Find where the given text appears and provide that cell's center as (X, Y) coordinate. 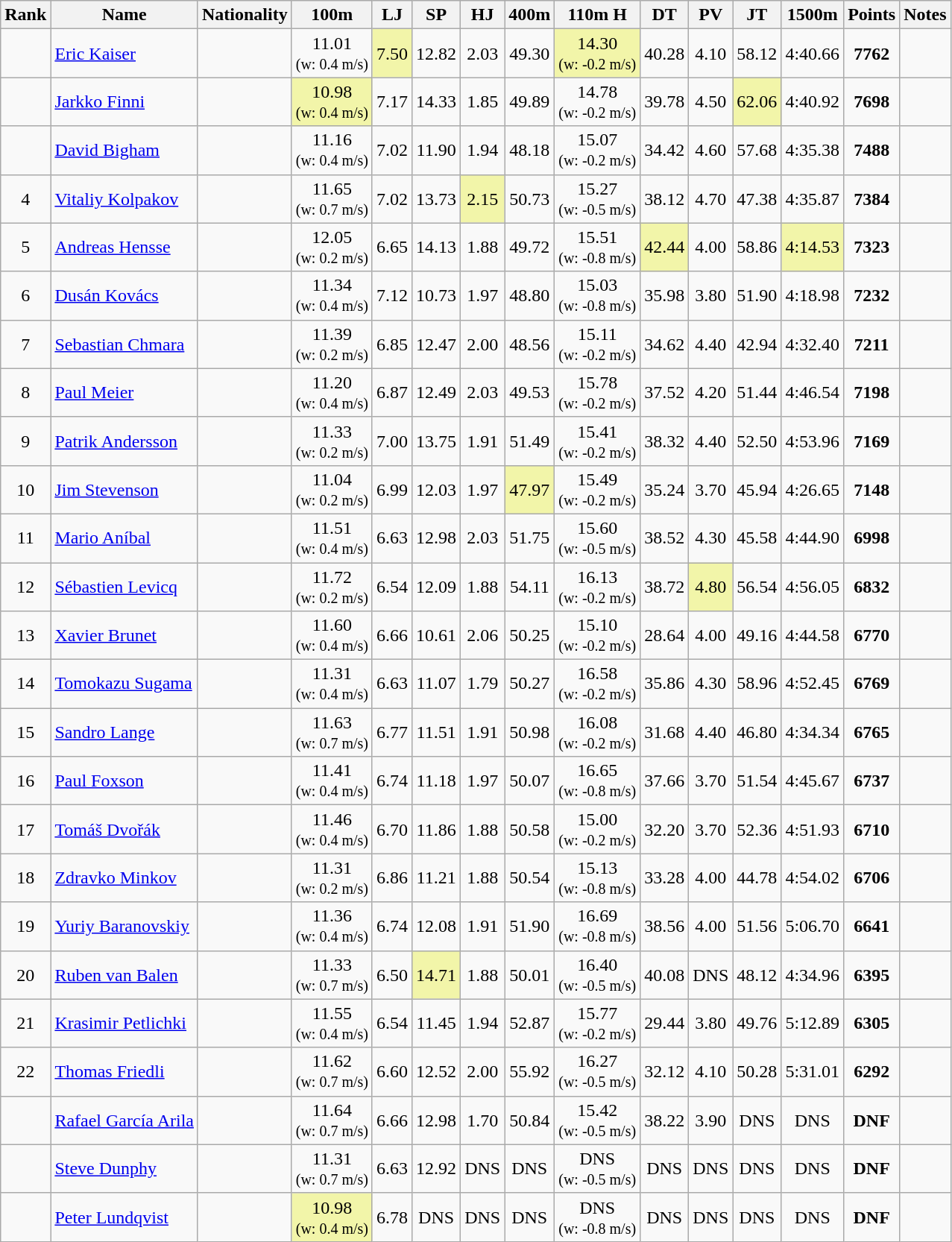
Yuriy Baranovskiy (124, 926)
38.72 (665, 586)
15.03(w: -0.8 m/s) (598, 295)
Thomas Friedli (124, 1072)
49.72 (529, 248)
8 (25, 392)
11.31(w: 0.2 m/s) (332, 878)
52.50 (757, 441)
11.39(w: 0.2 m/s) (332, 344)
2.06 (483, 635)
14 (25, 684)
5:31.01 (813, 1072)
6.60 (392, 1072)
14.71 (437, 975)
6395 (872, 975)
48.80 (529, 295)
12.52 (437, 1072)
5 (25, 248)
22 (25, 1072)
11.65(w: 0.7 m/s) (332, 198)
58.86 (757, 248)
11.51(w: 0.4 m/s) (332, 538)
16 (25, 781)
7762 (872, 54)
Sébastien Levicq (124, 586)
49.53 (529, 392)
Zdravko Minkov (124, 878)
Dusán Kovács (124, 295)
42.44 (665, 248)
40.28 (665, 54)
51.56 (757, 926)
6.77 (392, 732)
6.87 (392, 392)
17 (25, 829)
100m (332, 15)
400m (529, 15)
16.58(w: -0.2 m/s) (598, 684)
39.78 (665, 101)
58.12 (757, 54)
11.41(w: 0.4 m/s) (332, 781)
12.03 (437, 489)
4:54.02 (813, 878)
SP (437, 15)
6765 (872, 732)
20 (25, 975)
31.68 (665, 732)
4:40.92 (813, 101)
7211 (872, 344)
11.21 (437, 878)
6998 (872, 538)
6305 (872, 1023)
12.92 (437, 1169)
7323 (872, 248)
9 (25, 441)
29.44 (665, 1023)
7 (25, 344)
4:45.67 (813, 781)
4:44.90 (813, 538)
Xavier Brunet (124, 635)
1.70 (483, 1120)
7232 (872, 295)
7384 (872, 198)
Rafael García Arila (124, 1120)
16.27(w: -0.5 m/s) (598, 1072)
4:26.65 (813, 489)
11.64(w: 0.7 m/s) (332, 1120)
7.17 (392, 101)
7488 (872, 151)
4:52.45 (813, 684)
6737 (872, 781)
12.49 (437, 392)
33.28 (665, 878)
15.51(w: -0.8 m/s) (598, 248)
34.42 (665, 151)
45.58 (757, 538)
15.77(w: -0.2 m/s) (598, 1023)
6.86 (392, 878)
13.75 (437, 441)
4:35.38 (813, 151)
4:35.87 (813, 198)
15.11(w: -0.2 m/s) (598, 344)
16.40(w: -0.5 m/s) (598, 975)
6710 (872, 829)
12.09 (437, 586)
15.27(w: -0.5 m/s) (598, 198)
48.56 (529, 344)
46.80 (757, 732)
4:44.58 (813, 635)
54.11 (529, 586)
11.72(w: 0.2 m/s) (332, 586)
DNS(w: -0.5 m/s) (598, 1169)
15.49(w: -0.2 m/s) (598, 489)
11.31(w: 0.7 m/s) (332, 1169)
11.51 (437, 732)
15.78(w: -0.2 m/s) (598, 392)
7169 (872, 441)
11.01(w: 0.4 m/s) (332, 54)
15.10(w: -0.2 m/s) (598, 635)
35.86 (665, 684)
4.70 (711, 198)
11.63(w: 0.7 m/s) (332, 732)
4:53.96 (813, 441)
Steve Dunphy (124, 1169)
4.80 (711, 586)
38.56 (665, 926)
Andreas Hensse (124, 248)
57.68 (757, 151)
11.60(w: 0.4 m/s) (332, 635)
47.97 (529, 489)
Name (124, 15)
David Bigham (124, 151)
38.32 (665, 441)
47.38 (757, 198)
50.58 (529, 829)
4:14.53 (813, 248)
49.89 (529, 101)
44.78 (757, 878)
2.15 (483, 198)
49.76 (757, 1023)
16.69(w: -0.8 m/s) (598, 926)
18 (25, 878)
32.12 (665, 1072)
4.50 (711, 101)
15.13(w: -0.8 m/s) (598, 878)
PV (711, 15)
Sandro Lange (124, 732)
11.18 (437, 781)
12 (25, 586)
11.45 (437, 1023)
14.33 (437, 101)
11.33(w: 0.2 m/s) (332, 441)
LJ (392, 15)
Paul Foxson (124, 781)
14.13 (437, 248)
Rank (25, 15)
4.20 (711, 392)
34.62 (665, 344)
11.16(w: 0.4 m/s) (332, 151)
Patrik Andersson (124, 441)
50.73 (529, 198)
15 (25, 732)
48.18 (529, 151)
58.96 (757, 684)
DT (665, 15)
4.60 (711, 151)
38.12 (665, 198)
4:51.93 (813, 829)
15.00(w: -0.2 m/s) (598, 829)
Ruben van Balen (124, 975)
45.94 (757, 489)
16.65(w: -0.8 m/s) (598, 781)
48.12 (757, 975)
11.33(w: 0.7 m/s) (332, 975)
Eric Kaiser (124, 54)
15.60(w: -0.5 m/s) (598, 538)
4:18.98 (813, 295)
Tomáš Dvořák (124, 829)
56.54 (757, 586)
Points (872, 15)
10.61 (437, 635)
55.92 (529, 1072)
Jim Stevenson (124, 489)
5:12.89 (813, 1023)
110m H (598, 15)
1.79 (483, 684)
Nationality (245, 15)
38.22 (665, 1120)
50.54 (529, 878)
11.62(w: 0.7 m/s) (332, 1072)
5:06.70 (813, 926)
49.16 (757, 635)
6706 (872, 878)
38.52 (665, 538)
15.42(w: -0.5 m/s) (598, 1120)
6.99 (392, 489)
11.55(w: 0.4 m/s) (332, 1023)
50.98 (529, 732)
6.70 (392, 829)
42.94 (757, 344)
11.20(w: 0.4 m/s) (332, 392)
11.31(w: 0.4 m/s) (332, 684)
11.07 (437, 684)
Vitaliy Kolpakov (124, 198)
51.49 (529, 441)
19 (25, 926)
35.98 (665, 295)
4:32.40 (813, 344)
49.30 (529, 54)
Tomokazu Sugama (124, 684)
35.24 (665, 489)
51.54 (757, 781)
6 (25, 295)
6292 (872, 1072)
12.82 (437, 54)
11 (25, 538)
50.07 (529, 781)
4:46.54 (813, 392)
12.05(w: 0.2 m/s) (332, 248)
Notes (925, 15)
14.30(w: -0.2 m/s) (598, 54)
52.87 (529, 1023)
4 (25, 198)
12.47 (437, 344)
32.20 (665, 829)
7148 (872, 489)
28.64 (665, 635)
JT (757, 15)
Jarkko Finni (124, 101)
51.44 (757, 392)
50.27 (529, 684)
4:34.34 (813, 732)
11.36(w: 0.4 m/s) (332, 926)
51.75 (529, 538)
4:34.96 (813, 975)
62.06 (757, 101)
6641 (872, 926)
21 (25, 1023)
10.73 (437, 295)
10 (25, 489)
6.50 (392, 975)
6769 (872, 684)
13.73 (437, 198)
7.50 (392, 54)
50.01 (529, 975)
HJ (483, 15)
6.78 (392, 1217)
6832 (872, 586)
7.12 (392, 295)
7698 (872, 101)
12.08 (437, 926)
14.78(w: -0.2 m/s) (598, 101)
1.85 (483, 101)
50.25 (529, 635)
50.84 (529, 1120)
Krasimir Petlichki (124, 1023)
37.66 (665, 781)
1500m (813, 15)
3.90 (711, 1120)
37.52 (665, 392)
7.00 (392, 441)
6770 (872, 635)
11.04(w: 0.2 m/s) (332, 489)
6.85 (392, 344)
15.41(w: -0.2 m/s) (598, 441)
6.65 (392, 248)
15.07(w: -0.2 m/s) (598, 151)
13 (25, 635)
11.86 (437, 829)
4:56.05 (813, 586)
4:40.66 (813, 54)
7198 (872, 392)
40.08 (665, 975)
11.46(w: 0.4 m/s) (332, 829)
50.28 (757, 1072)
DNS(w: -0.8 m/s) (598, 1217)
16.08(w: -0.2 m/s) (598, 732)
Paul Meier (124, 392)
16.13(w: -0.2 m/s) (598, 586)
11.34(w: 0.4 m/s) (332, 295)
52.36 (757, 829)
Sebastian Chmara (124, 344)
11.90 (437, 151)
Peter Lundqvist (124, 1217)
Mario Aníbal (124, 538)
